Detect which cell encompasses the target text, then output its (x, y) center coordinate. 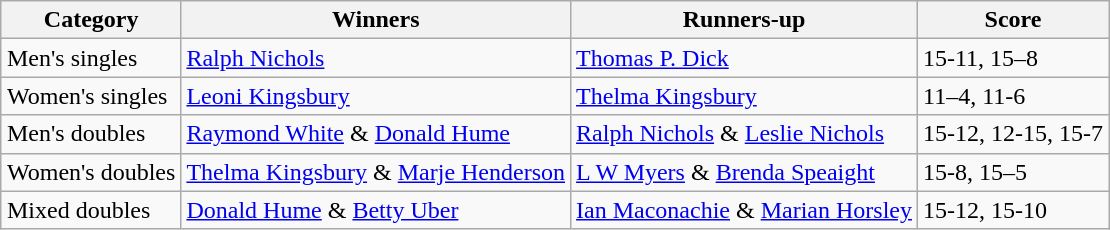
Men's doubles (90, 134)
Score (1012, 20)
Winners (376, 20)
15-8, 15–5 (1012, 172)
Ian Maconachie & Marian Horsley (744, 210)
Ralph Nichols (376, 58)
Raymond White & Donald Hume (376, 134)
Men's singles (90, 58)
Category (90, 20)
Leoni Kingsbury (376, 96)
15-12, 15-10 (1012, 210)
Women's singles (90, 96)
Thelma Kingsbury (744, 96)
Runners-up (744, 20)
Thelma Kingsbury & Marje Henderson (376, 172)
Women's doubles (90, 172)
15-11, 15–8 (1012, 58)
Donald Hume & Betty Uber (376, 210)
Ralph Nichols & Leslie Nichols (744, 134)
11–4, 11-6 (1012, 96)
15-12, 12-15, 15-7 (1012, 134)
Mixed doubles (90, 210)
Thomas P. Dick (744, 58)
L W Myers & Brenda Speaight (744, 172)
